Capture the cell that displays the provided text and extract its [x, y] central coordinate. 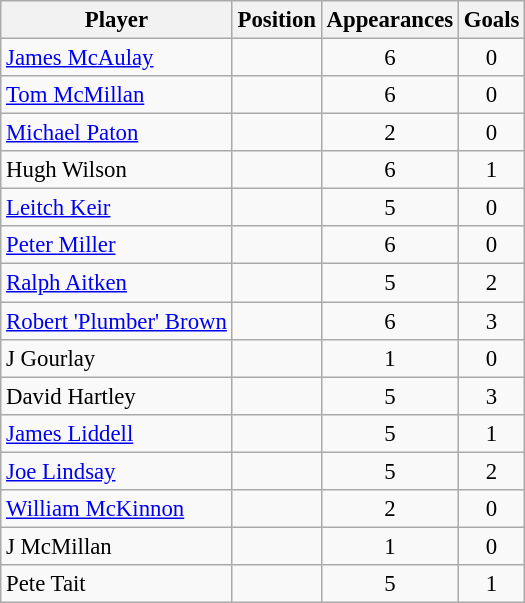
William McKinnon [116, 509]
Position [276, 20]
J Gourlay [116, 358]
Goals [491, 20]
Michael Paton [116, 133]
Player [116, 20]
James Liddell [116, 433]
Leitch Keir [116, 208]
Joe Lindsay [116, 471]
David Hartley [116, 396]
Appearances [390, 20]
J McMillan [116, 546]
Peter Miller [116, 245]
Hugh Wilson [116, 170]
Pete Tait [116, 584]
Tom McMillan [116, 95]
Ralph Aitken [116, 283]
James McAulay [116, 58]
Robert 'Plumber' Brown [116, 321]
